Search for the cell housing the specified text and yield its [X, Y] center coordinate. 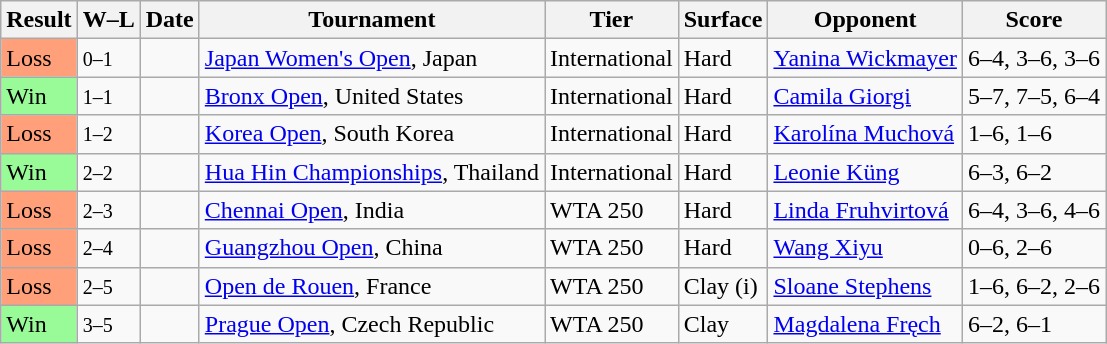
Bronx Open, United States [372, 96]
Clay [723, 324]
Guangzhou Open, China [372, 248]
Prague Open, Czech Republic [372, 324]
2–3 [108, 210]
Tier [612, 20]
3–5 [108, 324]
Japan Women's Open, Japan [372, 58]
6–2, 6–1 [1034, 324]
0–6, 2–6 [1034, 248]
6–4, 3–6, 4–6 [1034, 210]
Karolína Muchová [866, 134]
W–L [108, 20]
5–7, 7–5, 6–4 [1034, 96]
Wang Xiyu [866, 248]
Yanina Wickmayer [866, 58]
Surface [723, 20]
Tournament [372, 20]
1–6, 6–2, 2–6 [1034, 286]
Date [170, 20]
1–1 [108, 96]
1–2 [108, 134]
2–4 [108, 248]
Result [39, 20]
Hua Hin Championships, Thailand [372, 172]
Chennai Open, India [372, 210]
2–2 [108, 172]
6–3, 6–2 [1034, 172]
Camila Giorgi [866, 96]
Leonie Küng [866, 172]
2–5 [108, 286]
Clay (i) [723, 286]
Linda Fruhvirtová [866, 210]
Magdalena Fręch [866, 324]
1–6, 1–6 [1034, 134]
Opponent [866, 20]
Open de Rouen, France [372, 286]
Score [1034, 20]
6–4, 3–6, 3–6 [1034, 58]
Korea Open, South Korea [372, 134]
Sloane Stephens [866, 286]
0–1 [108, 58]
